From the cell containing the given text, extract its center point as (X, Y) coordinate. 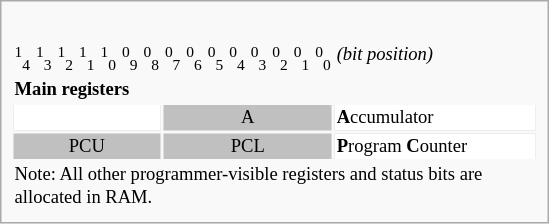
Program Counter (436, 147)
Main registers (274, 90)
PCL (248, 147)
10 (108, 58)
08 (151, 58)
02 (280, 58)
(bit position) (436, 58)
03 (258, 58)
12 (65, 58)
00 (323, 58)
06 (194, 58)
04 (237, 58)
05 (215, 58)
Accumulator (436, 119)
Note: All other programmer-visible registers and status bits are allocated in RAM. (274, 187)
01 (301, 58)
07 (172, 58)
13 (44, 58)
A (248, 119)
14 (22, 58)
11 (87, 58)
09 (129, 58)
PCU (86, 147)
